Determine the (x, y) coordinate at the center of the cell enclosing the given text.  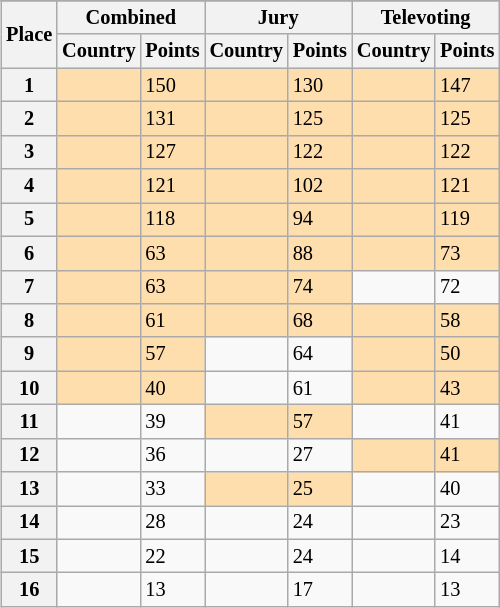
64 (320, 354)
28 (172, 523)
12 (29, 455)
102 (320, 186)
Televoting (426, 18)
16 (29, 590)
39 (172, 422)
33 (172, 489)
94 (320, 220)
11 (29, 422)
9 (29, 354)
22 (172, 556)
74 (320, 287)
50 (467, 354)
25 (320, 489)
6 (29, 253)
27 (320, 455)
Jury (278, 18)
15 (29, 556)
58 (467, 321)
119 (467, 220)
36 (172, 455)
68 (320, 321)
Combined (130, 18)
10 (29, 388)
131 (172, 119)
147 (467, 85)
3 (29, 152)
118 (172, 220)
8 (29, 321)
Place (29, 34)
4 (29, 186)
5 (29, 220)
17 (320, 590)
23 (467, 523)
130 (320, 85)
127 (172, 152)
88 (320, 253)
43 (467, 388)
2 (29, 119)
150 (172, 85)
73 (467, 253)
7 (29, 287)
72 (467, 287)
1 (29, 85)
